Output the (x, y) coordinate of the center of the cell containing the given text.  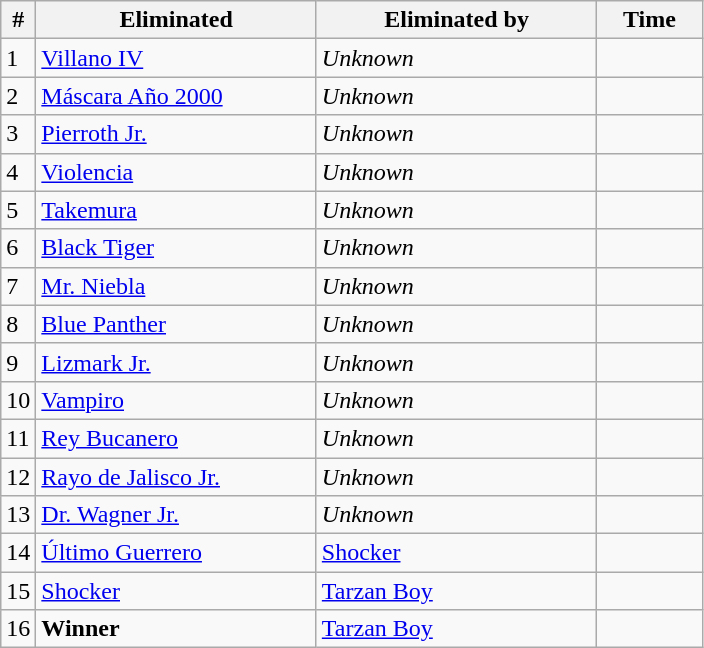
Rayo de Jalisco Jr. (176, 477)
13 (18, 515)
# (18, 20)
2 (18, 96)
11 (18, 438)
4 (18, 172)
9 (18, 362)
Último Guerrero (176, 553)
Lizmark Jr. (176, 362)
Blue Panther (176, 324)
Winner (176, 629)
15 (18, 591)
3 (18, 134)
Black Tiger (176, 248)
Eliminated by (456, 20)
Pierroth Jr. (176, 134)
Máscara Año 2000 (176, 96)
Rey Bucanero (176, 438)
6 (18, 248)
12 (18, 477)
Vampiro (176, 400)
10 (18, 400)
5 (18, 210)
8 (18, 324)
Mr. Niebla (176, 286)
Dr. Wagner Jr. (176, 515)
Takemura (176, 210)
Time (650, 20)
Eliminated (176, 20)
7 (18, 286)
Villano IV (176, 58)
16 (18, 629)
Violencia (176, 172)
14 (18, 553)
1 (18, 58)
